Output the (x, y) coordinate of the center of the cell containing the given text.  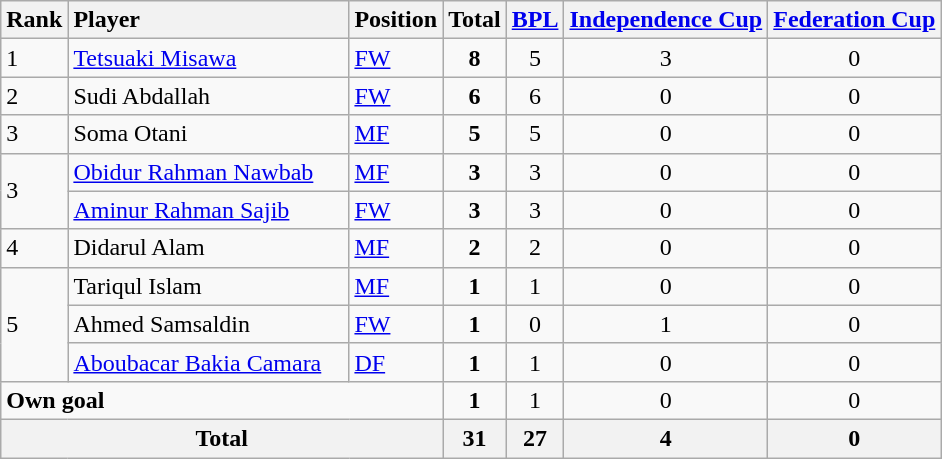
Independence Cup (666, 20)
31 (475, 438)
Obidur Rahman Nawbab (208, 172)
Ahmed Samsaldin (208, 324)
8 (475, 58)
Aminur Rahman Sajib (208, 210)
Aboubacar Bakia Camara (208, 362)
Own goal (222, 400)
Tariqul Islam (208, 286)
Rank (34, 20)
Federation Cup (854, 20)
Player (208, 20)
Soma Otani (208, 134)
Didarul Alam (208, 248)
Sudi Abdallah (208, 96)
Tetsuaki Misawa (208, 58)
Position (396, 20)
27 (535, 438)
DF (396, 362)
BPL (535, 20)
